Determine the (X, Y) coordinate at the center of the cell enclosing the given text.  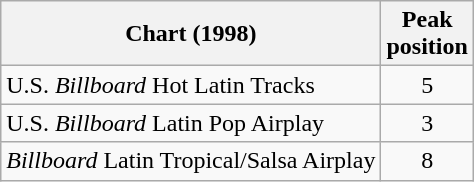
Chart (1998) (191, 34)
U.S. Billboard Latin Pop Airplay (191, 123)
3 (427, 123)
5 (427, 85)
Billboard Latin Tropical/Salsa Airplay (191, 161)
Peakposition (427, 34)
U.S. Billboard Hot Latin Tracks (191, 85)
8 (427, 161)
